Provide the [X, Y] coordinate of the cell's center where the given text is located.  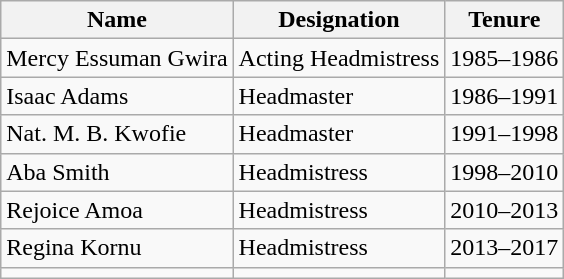
Acting Headmistress [339, 58]
Rejoice Amoa [117, 210]
1985–1986 [504, 58]
Aba Smith [117, 172]
Mercy Essuman Gwira [117, 58]
1991–1998 [504, 134]
Nat. M. B. Kwofie [117, 134]
2013–2017 [504, 248]
Regina Kornu [117, 248]
Designation [339, 20]
Tenure [504, 20]
Isaac Adams [117, 96]
1998–2010 [504, 172]
1986–1991 [504, 96]
Name [117, 20]
2010–2013 [504, 210]
